Search for the cell housing the specified text and yield its (X, Y) center coordinate. 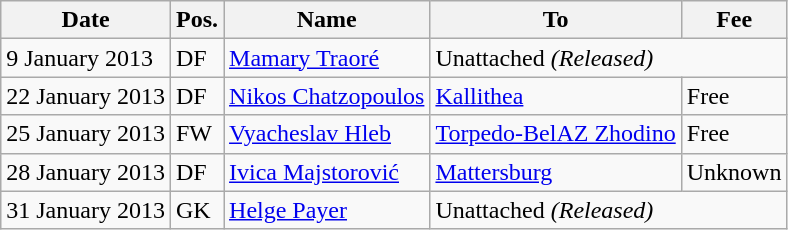
Ivica Majstorović (327, 172)
Nikos Chatzopoulos (327, 96)
25 January 2013 (86, 134)
To (556, 20)
Pos. (196, 20)
Vyacheslav Hleb (327, 134)
Torpedo-BelAZ Zhodino (556, 134)
Unknown (734, 172)
Mattersburg (556, 172)
Mamary Traoré (327, 58)
31 January 2013 (86, 210)
28 January 2013 (86, 172)
Kallithea (556, 96)
Helge Payer (327, 210)
Fee (734, 20)
9 January 2013 (86, 58)
Date (86, 20)
GK (196, 210)
Name (327, 20)
22 January 2013 (86, 96)
FW (196, 134)
